For the text-containing cell, return its midpoint in (X, Y) coordinate format. 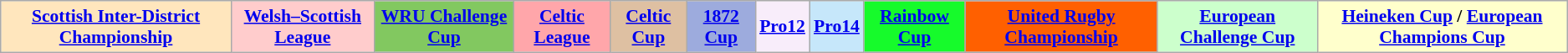
WRU Challenge Cup (443, 27)
Pro12 (783, 27)
Scottish Inter-District Championship (116, 27)
European Challenge Cup (1238, 27)
United Rugby Championship (1061, 27)
Celtic League (562, 27)
Welsh–Scottish League (303, 27)
Heineken Cup / European Champions Cup (1442, 27)
1872 Cup (722, 27)
Celtic Cup (648, 27)
Pro14 (836, 27)
Rainbow Cup (915, 27)
